Scan for the cell matching the given text and deliver its [X, Y] coordinate at center. 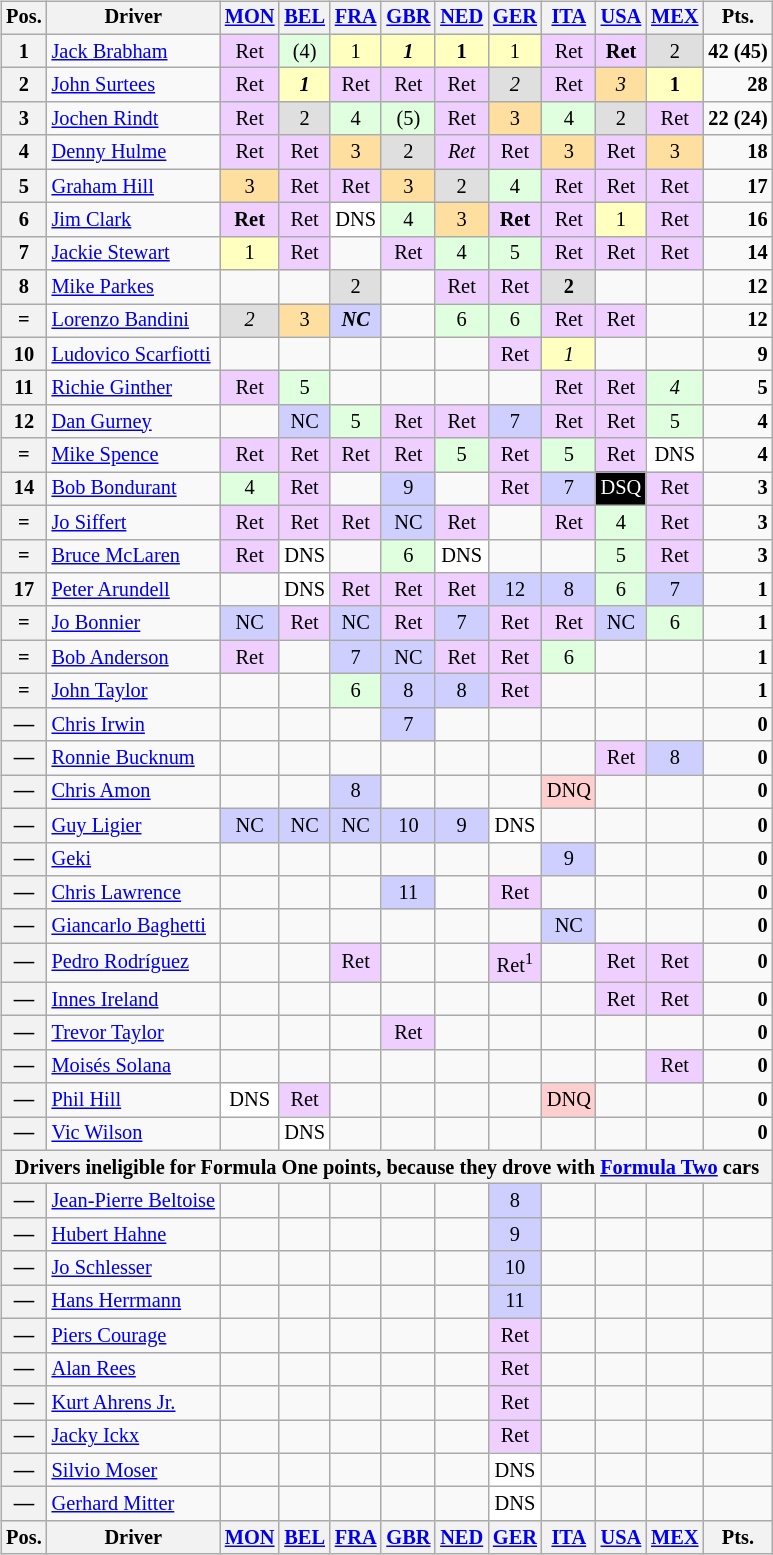
Mike Spence [134, 455]
Hubert Hahne [134, 1235]
(5) [408, 119]
28 [738, 85]
Peter Arundell [134, 590]
Innes Ireland [134, 999]
Jochen Rindt [134, 119]
18 [738, 152]
Hans Herrmann [134, 1302]
Giancarlo Baghetti [134, 926]
Phil Hill [134, 1100]
Bob Anderson [134, 657]
Drivers ineligible for Formula One points, because they drove with Formula Two cars [386, 1167]
Jackie Stewart [134, 253]
42 (45) [738, 51]
Mike Parkes [134, 287]
Jim Clark [134, 220]
Guy Ligier [134, 825]
Lorenzo Bandini [134, 321]
Alan Rees [134, 1369]
Geki [134, 859]
22 (24) [738, 119]
Chris Lawrence [134, 893]
Kurt Ahrens Jr. [134, 1403]
Chris Irwin [134, 724]
Jack Brabham [134, 51]
Jacky Ickx [134, 1437]
Pedro Rodríguez [134, 962]
DSQ [621, 489]
Dan Gurney [134, 422]
Silvio Moser [134, 1470]
Moisés Solana [134, 1066]
Jean-Pierre Beltoise [134, 1201]
Richie Ginther [134, 388]
Jo Bonnier [134, 623]
John Taylor [134, 691]
Ludovico Scarfiotti [134, 354]
Denny Hulme [134, 152]
Piers Courage [134, 1336]
Ret1 [515, 962]
16 [738, 220]
Jo Schlesser [134, 1268]
Ronnie Bucknum [134, 758]
Trevor Taylor [134, 1033]
John Surtees [134, 85]
Bruce McLaren [134, 556]
Graham Hill [134, 186]
Jo Siffert [134, 522]
Vic Wilson [134, 1134]
Chris Amon [134, 792]
(4) [304, 51]
Gerhard Mitter [134, 1504]
Bob Bondurant [134, 489]
